Find where the given text appears and provide that cell's center as [x, y] coordinate. 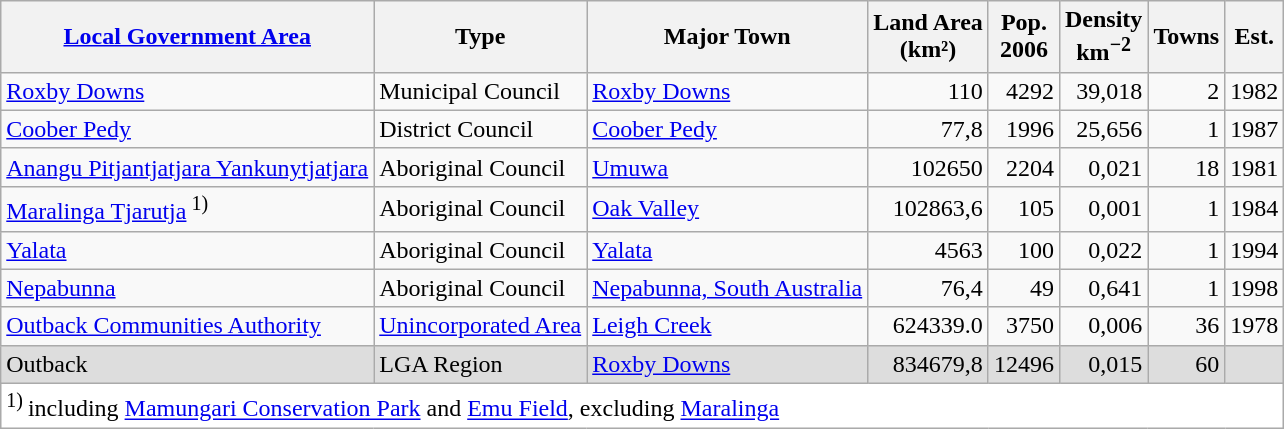
Leigh Creek [728, 326]
Nepabunna, South Australia [728, 288]
0,006 [1103, 326]
0,015 [1103, 364]
1982 [1254, 91]
Local Government Area [188, 37]
0,641 [1103, 288]
Outback [188, 364]
12496 [1024, 364]
Land Area(km²) [928, 37]
102650 [928, 167]
1978 [1254, 326]
1996 [1024, 129]
2 [1186, 91]
0,022 [1103, 250]
4563 [928, 250]
Oak Valley [728, 208]
3750 [1024, 326]
18 [1186, 167]
36 [1186, 326]
624339.0 [928, 326]
Outback Communities Authority [188, 326]
110 [928, 91]
Anangu Pitjantjatjara Yankunytjatjara [188, 167]
60 [1186, 364]
25,656 [1103, 129]
Est. [1254, 37]
1994 [1254, 250]
0,001 [1103, 208]
1987 [1254, 129]
Nepabunna [188, 288]
District Council [480, 129]
LGA Region [480, 364]
4292 [1024, 91]
Towns [1186, 37]
102863,6 [928, 208]
Municipal Council [480, 91]
Umuwa [728, 167]
105 [1024, 208]
1981 [1254, 167]
Maralinga Tjarutja 1) [188, 208]
Pop.2006 [1024, 37]
1) including Mamungari Conservation Park and Emu Field, excluding Maralinga [642, 406]
39,018 [1103, 91]
Unincorporated Area [480, 326]
Densitykm−2 [1103, 37]
49 [1024, 288]
76,4 [928, 288]
Major Town [728, 37]
1984 [1254, 208]
100 [1024, 250]
1998 [1254, 288]
0,021 [1103, 167]
77,8 [928, 129]
Type [480, 37]
834679,8 [928, 364]
2204 [1024, 167]
